From the cell containing the given text, extract its center point as [x, y] coordinate. 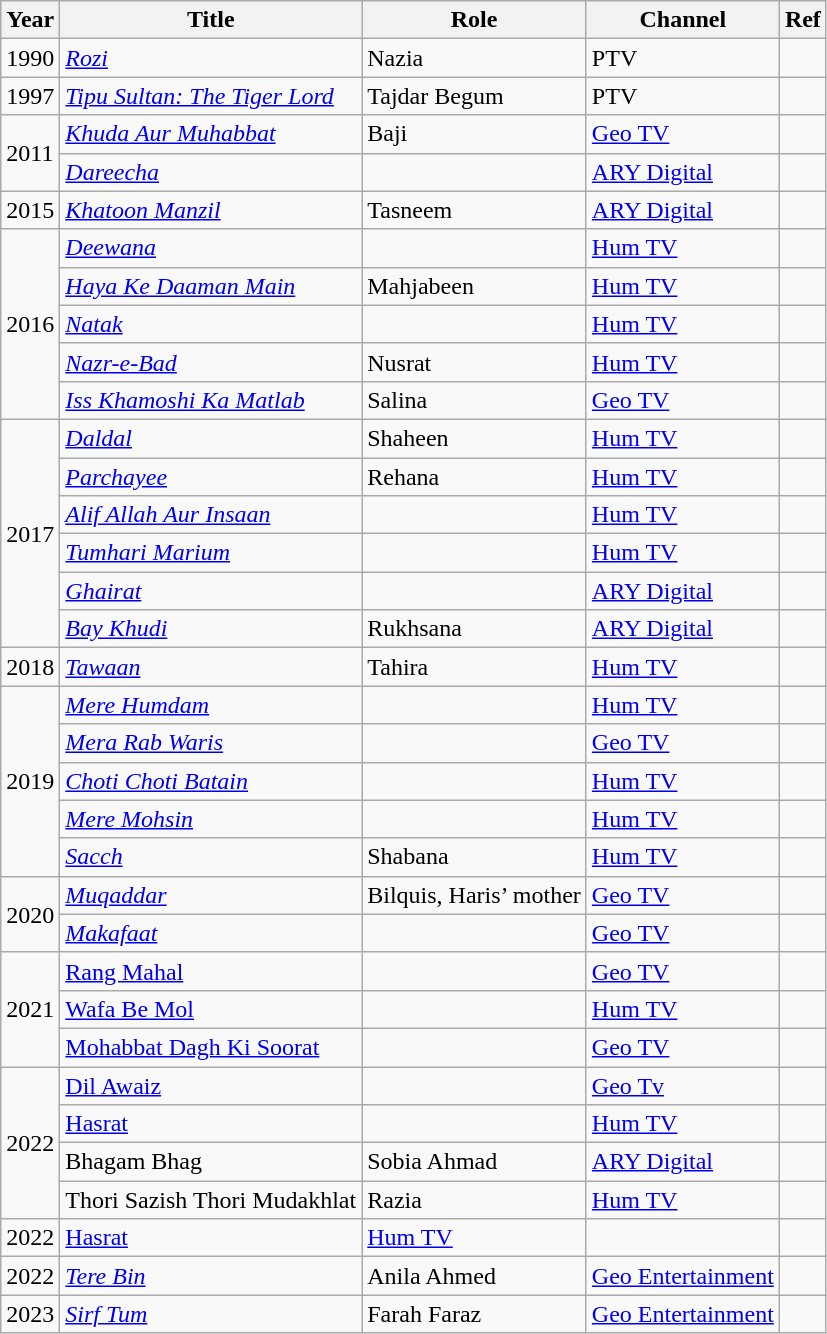
Rozi [211, 58]
Bhagam Bhag [211, 1162]
Mohabbat Dagh Ki Soorat [211, 1047]
Title [211, 20]
2017 [30, 533]
Farah Faraz [474, 1314]
Bay Khudi [211, 629]
Tajdar Begum [474, 96]
Sobia Ahmad [474, 1162]
1990 [30, 58]
Channel [682, 20]
Salina [474, 400]
Rukhsana [474, 629]
Tere Bin [211, 1276]
Baji [474, 134]
Tipu Sultan: The Tiger Lord [211, 96]
Role [474, 20]
2015 [30, 210]
Daldal [211, 438]
Dil Awaiz [211, 1085]
Sirf Tum [211, 1314]
Choti Choti Batain [211, 781]
Ghairat [211, 591]
Iss Khamoshi Ka Matlab [211, 400]
Tahira [474, 667]
Tawaan [211, 667]
Year [30, 20]
Shaheen [474, 438]
Wafa Be Mol [211, 1009]
Dareecha [211, 172]
Ref [802, 20]
Haya Ke Daaman Main [211, 286]
Khatoon Manzil [211, 210]
2018 [30, 667]
Nazia [474, 58]
Mere Mohsin [211, 819]
Anila Ahmed [474, 1276]
Mahjabeen [474, 286]
Tasneem [474, 210]
Bilquis, Haris’ mother [474, 895]
Sacch [211, 857]
Mere Humdam [211, 705]
2011 [30, 153]
Geo Tv [682, 1085]
Razia [474, 1200]
2019 [30, 781]
2021 [30, 1009]
2020 [30, 914]
Shabana [474, 857]
1997 [30, 96]
Tumhari Marium [211, 553]
2023 [30, 1314]
Khuda Aur Muhabbat [211, 134]
Mera Rab Waris [211, 743]
Rang Mahal [211, 971]
Deewana [211, 248]
Rehana [474, 477]
Makafaat [211, 933]
Parchayee [211, 477]
Nusrat [474, 362]
Natak [211, 324]
Nazr-e-Bad [211, 362]
Alif Allah Aur Insaan [211, 515]
Muqaddar [211, 895]
2016 [30, 324]
Thori Sazish Thori Mudakhlat [211, 1200]
